Capture the cell that displays the provided text and extract its [X, Y] central coordinate. 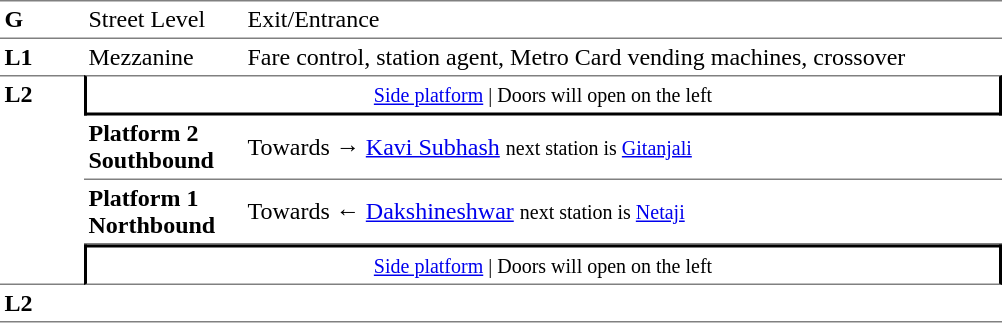
Towards ← Dakshineshwar next station is Netaji [622, 212]
L1 [42, 57]
Platform 2Southbound [164, 148]
Street Level [164, 20]
G [42, 20]
Exit/Entrance [622, 20]
Fare control, station agent, Metro Card vending machines, crossover [622, 57]
Platform 1Northbound [164, 212]
Towards → Kavi Subhash next station is Gitanjali [622, 148]
Mezzanine [164, 57]
